From the cell containing the given text, extract its center point as [x, y] coordinate. 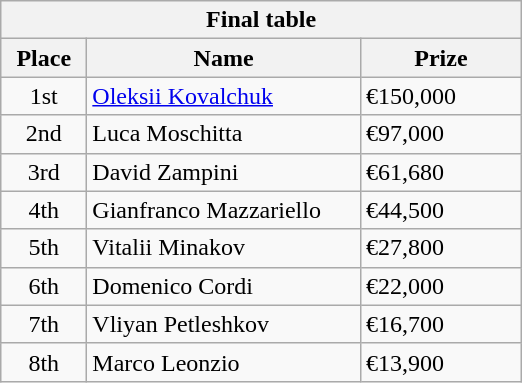
7th [44, 324]
€61,680 [440, 172]
€44,500 [440, 210]
4th [44, 210]
3rd [44, 172]
Domenico Cordi [224, 286]
2nd [44, 134]
€27,800 [440, 248]
Final table [262, 20]
Luca Moschitta [224, 134]
Place [44, 58]
€13,900 [440, 362]
€16,700 [440, 324]
Vliyan Petleshkov [224, 324]
David Zampini [224, 172]
Marco Leonzio [224, 362]
€22,000 [440, 286]
Name [224, 58]
Vitalii Minakov [224, 248]
8th [44, 362]
1st [44, 96]
€150,000 [440, 96]
Oleksii Kovalchuk [224, 96]
5th [44, 248]
6th [44, 286]
Prize [440, 58]
Gianfranco Mazzariello [224, 210]
€97,000 [440, 134]
